Scan for the cell matching the given text and deliver its (x, y) coordinate at center. 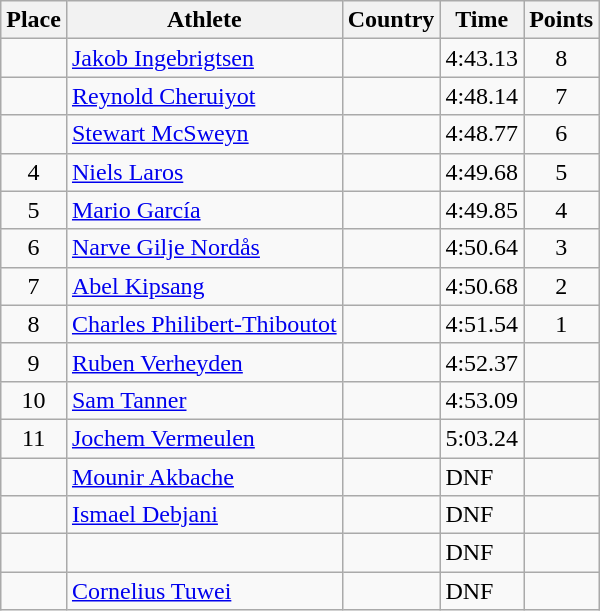
Cornelius Tuwei (204, 591)
Stewart McSweyn (204, 134)
4:49.85 (482, 210)
4:43.13 (482, 58)
Place (34, 20)
Ruben Verheyden (204, 362)
4:52.37 (482, 362)
Abel Kipsang (204, 286)
9 (34, 362)
4:48.14 (482, 96)
Jakob Ingebrigtsen (204, 58)
4:51.54 (482, 324)
Time (482, 20)
Mounir Akbache (204, 477)
Narve Gilje Nordås (204, 248)
4:50.64 (482, 248)
Points (562, 20)
1 (562, 324)
4:53.09 (482, 400)
Athlete (204, 20)
4:49.68 (482, 172)
4:48.77 (482, 134)
3 (562, 248)
Reynold Cheruiyot (204, 96)
2 (562, 286)
Mario García (204, 210)
4:50.68 (482, 286)
Jochem Vermeulen (204, 438)
Charles Philibert-Thiboutot (204, 324)
11 (34, 438)
Niels Laros (204, 172)
Country (391, 20)
Sam Tanner (204, 400)
Ismael Debjani (204, 515)
5:03.24 (482, 438)
10 (34, 400)
